Pinpoint the cell where the given text exists, returning its (x, y) midpoint coordinate. 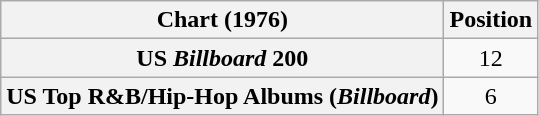
12 (491, 58)
Position (491, 20)
US Billboard 200 (222, 58)
6 (491, 96)
Chart (1976) (222, 20)
US Top R&B/Hip-Hop Albums (Billboard) (222, 96)
